Scan for the cell matching the given text and deliver its (X, Y) coordinate at center. 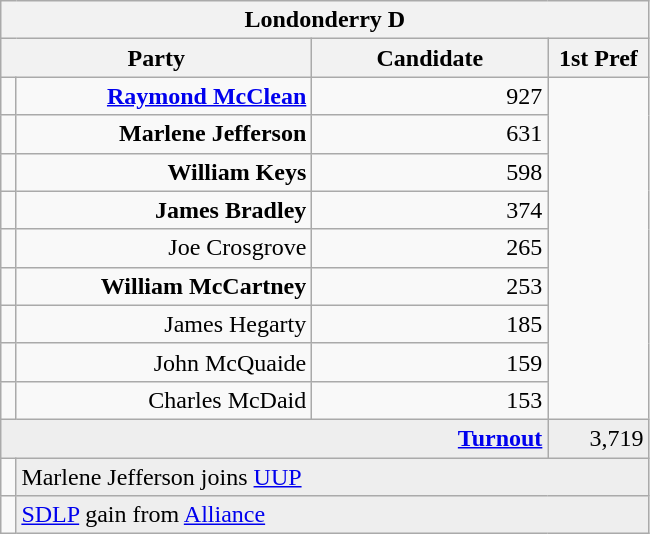
Charles McDaid (164, 400)
Marlene Jefferson (164, 134)
Raymond McClean (164, 96)
William Keys (164, 172)
John McQuaide (164, 362)
3,719 (598, 438)
159 (430, 362)
James Bradley (164, 210)
631 (430, 134)
Joe Crosgrove (164, 248)
374 (430, 210)
265 (430, 248)
253 (430, 286)
153 (430, 400)
James Hegarty (164, 324)
185 (430, 324)
598 (430, 172)
Candidate (430, 58)
Marlene Jefferson joins UUP (332, 477)
927 (430, 96)
William McCartney (164, 286)
SDLP gain from Alliance (332, 515)
Party (156, 58)
Londonderry D (325, 20)
1st Pref (598, 58)
Turnout (274, 438)
